Return the (x, y) coordinate for the center point of the cell that contains the specified text.  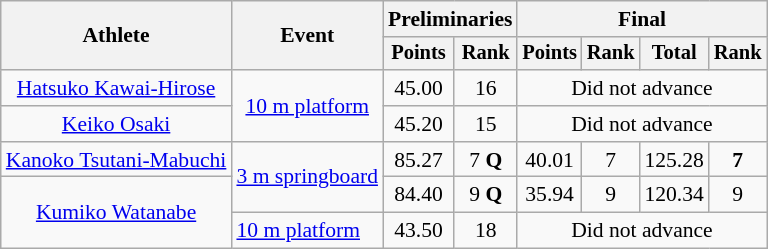
85.27 (418, 160)
Total (674, 54)
7 Q (486, 160)
43.50 (418, 231)
Kumiko Watanabe (116, 212)
Athlete (116, 36)
3 m springboard (307, 178)
9 Q (486, 195)
15 (486, 124)
35.94 (549, 195)
Final (642, 19)
84.40 (418, 195)
Event (307, 36)
45.20 (418, 124)
18 (486, 231)
120.34 (674, 195)
Preliminaries (450, 19)
Keiko Osaki (116, 124)
Kanoko Tsutani-Mabuchi (116, 160)
40.01 (549, 160)
16 (486, 88)
Hatsuko Kawai-Hirose (116, 88)
125.28 (674, 160)
45.00 (418, 88)
